Extract the [X, Y] coordinate from the center of the cell holding the provided text.  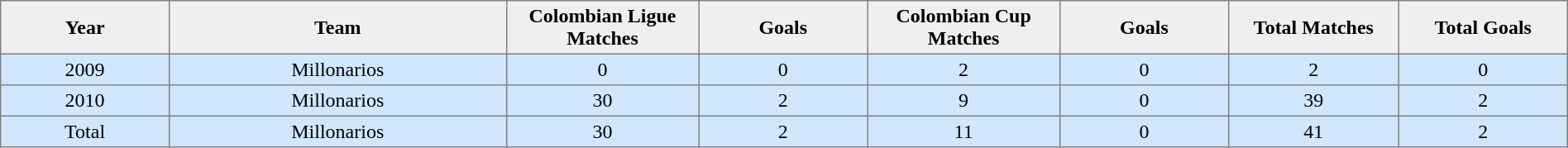
9 [964, 101]
Total Matches [1313, 27]
Total Goals [1483, 27]
Colombian Cup Matches [964, 27]
Year [85, 27]
2010 [85, 101]
11 [964, 131]
Colombian Ligue Matches [602, 27]
Team [337, 27]
39 [1313, 101]
2009 [85, 69]
Total [85, 131]
41 [1313, 131]
